From the cell containing the given text, extract its center point as [x, y] coordinate. 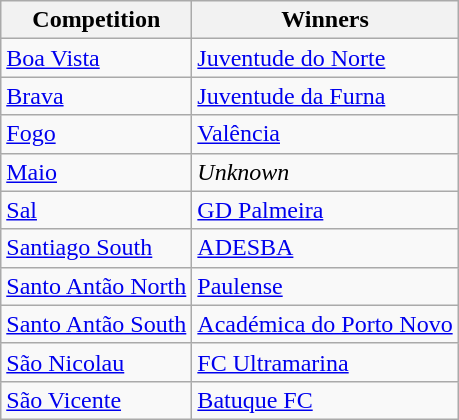
Competition [96, 20]
Maio [96, 172]
Valência [325, 134]
FC Ultramarina [325, 362]
Unknown [325, 172]
Boa Vista [96, 58]
ADESBA [325, 248]
Paulense [325, 286]
Académica do Porto Novo [325, 324]
Santo Antão North [96, 286]
Brava [96, 96]
Winners [325, 20]
Santo Antão South [96, 324]
GD Palmeira [325, 210]
Sal [96, 210]
Santiago South [96, 248]
Juventude da Furna [325, 96]
Juventude do Norte [325, 58]
São Nicolau [96, 362]
Batuque FC [325, 400]
Fogo [96, 134]
São Vicente [96, 400]
